Pinpoint the cell where the given text exists, returning its (x, y) midpoint coordinate. 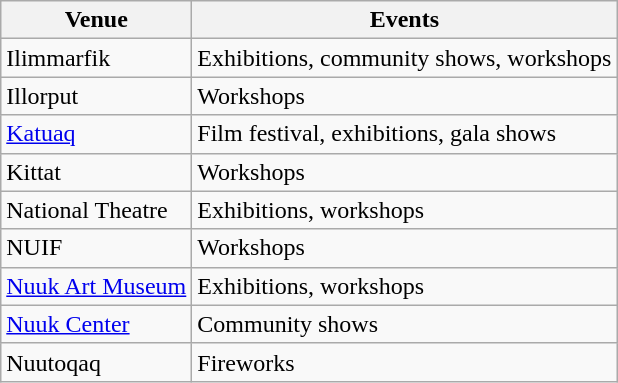
National Theatre (96, 210)
Ilimmarfik (96, 58)
NUIF (96, 248)
Events (404, 20)
Film festival, exhibitions, gala shows (404, 134)
Kittat (96, 172)
Nuutoqaq (96, 362)
Community shows (404, 324)
Exhibitions, community shows, workshops (404, 58)
Venue (96, 20)
Nuuk Art Museum (96, 286)
Katuaq (96, 134)
Fireworks (404, 362)
Illorput (96, 96)
Nuuk Center (96, 324)
